Output the (x, y) coordinate of the center of the cell containing the given text.  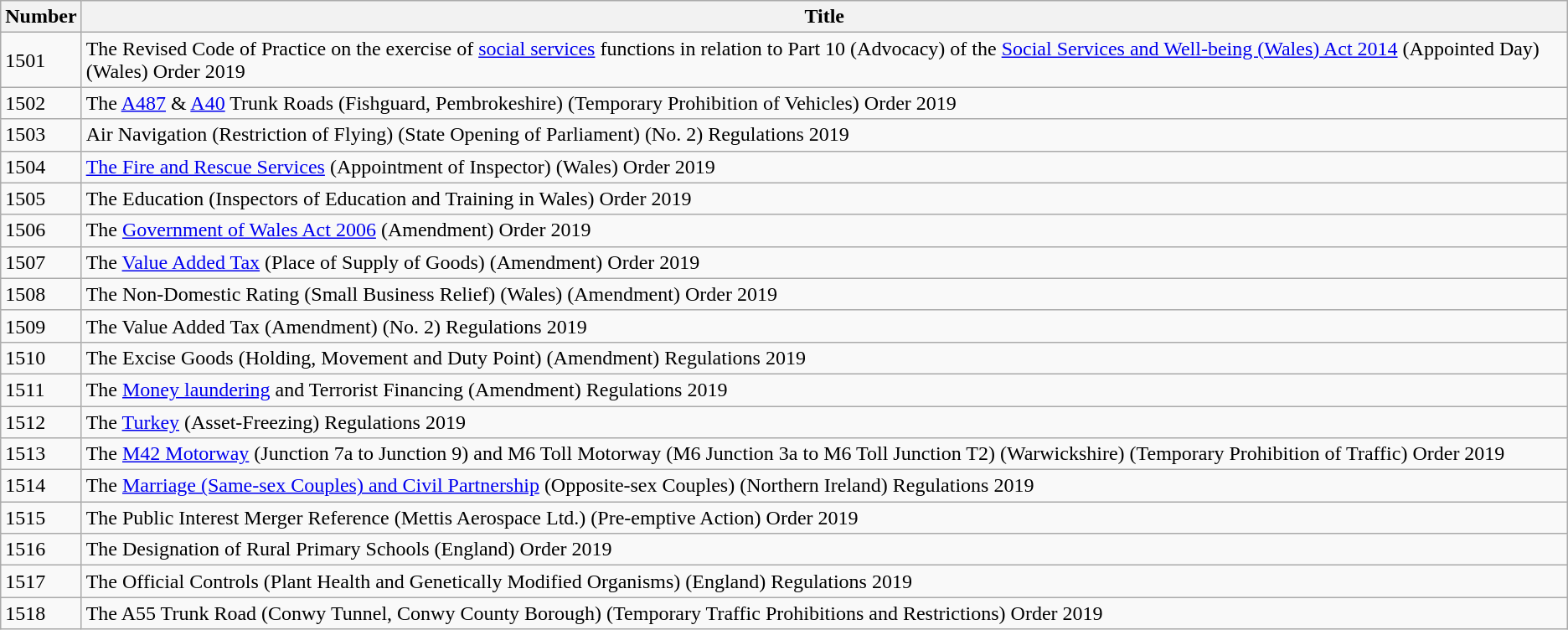
The Education (Inspectors of Education and Training in Wales) Order 2019 (824, 199)
The Value Added Tax (Amendment) (No. 2) Regulations 2019 (824, 326)
The A55 Trunk Road (Conwy Tunnel, Conwy County Borough) (Temporary Traffic Prohibitions and Restrictions) Order 2019 (824, 613)
1510 (41, 358)
1516 (41, 550)
1503 (41, 135)
1513 (41, 454)
1504 (41, 167)
1514 (41, 486)
The Excise Goods (Holding, Movement and Duty Point) (Amendment) Regulations 2019 (824, 358)
1517 (41, 581)
The Turkey (Asset-Freezing) Regulations 2019 (824, 421)
1508 (41, 294)
The Non-Domestic Rating (Small Business Relief) (Wales) (Amendment) Order 2019 (824, 294)
The Designation of Rural Primary Schools (England) Order 2019 (824, 550)
1509 (41, 326)
Title (824, 17)
1506 (41, 230)
1515 (41, 518)
Number (41, 17)
The Government of Wales Act 2006 (Amendment) Order 2019 (824, 230)
1505 (41, 199)
1502 (41, 103)
The A487 & A40 Trunk Roads (Fishguard, Pembrokeshire) (Temporary Prohibition of Vehicles) Order 2019 (824, 103)
Air Navigation (Restriction of Flying) (State Opening of Parliament) (No. 2) Regulations 2019 (824, 135)
1511 (41, 390)
The Official Controls (Plant Health and Genetically Modified Organisms) (England) Regulations 2019 (824, 581)
The Marriage (Same-sex Couples) and Civil Partnership (Opposite-sex Couples) (Northern Ireland) Regulations 2019 (824, 486)
1501 (41, 60)
1507 (41, 262)
The Fire and Rescue Services (Appointment of Inspector) (Wales) Order 2019 (824, 167)
1512 (41, 421)
1518 (41, 613)
The Public Interest Merger Reference (Mettis Aerospace Ltd.) (Pre-emptive Action) Order 2019 (824, 518)
The Value Added Tax (Place of Supply of Goods) (Amendment) Order 2019 (824, 262)
The Money laundering and Terrorist Financing (Amendment) Regulations 2019 (824, 390)
